Pinpoint the cell where the given text exists, returning its (x, y) midpoint coordinate. 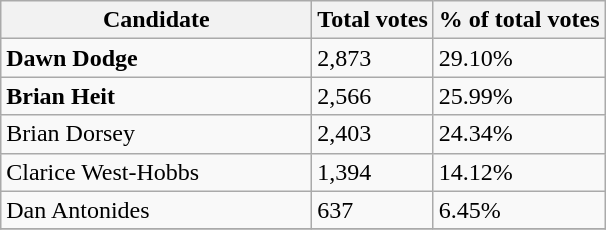
Brian Heit (156, 96)
2,873 (373, 58)
2,403 (373, 134)
Dawn Dodge (156, 58)
Candidate (156, 20)
637 (373, 210)
25.99% (519, 96)
2,566 (373, 96)
1,394 (373, 172)
Brian Dorsey (156, 134)
24.34% (519, 134)
6.45% (519, 210)
Clarice West-Hobbs (156, 172)
% of total votes (519, 20)
29.10% (519, 58)
Total votes (373, 20)
14.12% (519, 172)
Dan Antonides (156, 210)
